Pinpoint the cell where the given text exists, returning its [X, Y] midpoint coordinate. 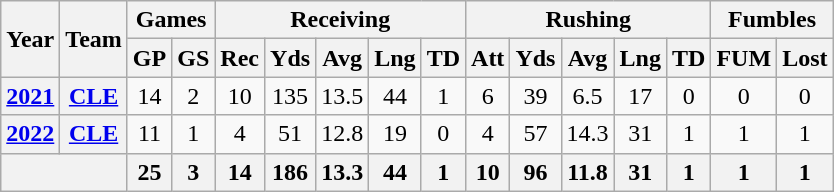
19 [395, 134]
FUM [744, 58]
57 [536, 134]
GP [149, 58]
2 [194, 96]
14.3 [588, 134]
39 [536, 96]
Att [488, 58]
135 [290, 96]
Fumbles [772, 20]
51 [290, 134]
96 [536, 172]
25 [149, 172]
2021 [30, 96]
6 [488, 96]
12.8 [342, 134]
186 [290, 172]
2022 [30, 134]
13.5 [342, 96]
17 [640, 96]
GS [194, 58]
3 [194, 172]
Lost [805, 58]
11.8 [588, 172]
6.5 [588, 96]
Rushing [588, 20]
11 [149, 134]
Games [170, 20]
Year [30, 39]
Team [94, 39]
Rec [240, 58]
13.3 [342, 172]
Receiving [340, 20]
